Capture the cell that displays the provided text and extract its (x, y) central coordinate. 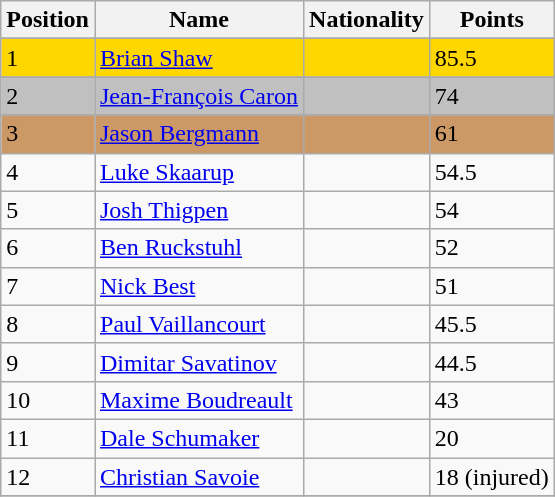
5 (48, 210)
43 (492, 400)
54.5 (492, 172)
Name (198, 20)
Dale Schumaker (198, 438)
Christian Savoie (198, 477)
Position (48, 20)
54 (492, 210)
Luke Skaarup (198, 172)
20 (492, 438)
Dimitar Savatinov (198, 362)
4 (48, 172)
Maxime Boudreault (198, 400)
Nick Best (198, 286)
Ben Ruckstuhl (198, 248)
2 (48, 96)
85.5 (492, 58)
1 (48, 58)
Brian Shaw (198, 58)
18 (injured) (492, 477)
51 (492, 286)
52 (492, 248)
3 (48, 134)
11 (48, 438)
44.5 (492, 362)
10 (48, 400)
Jean-François Caron (198, 96)
45.5 (492, 324)
7 (48, 286)
Points (492, 20)
8 (48, 324)
Jason Bergmann (198, 134)
9 (48, 362)
6 (48, 248)
74 (492, 96)
12 (48, 477)
61 (492, 134)
Josh Thigpen (198, 210)
Nationality (367, 20)
Paul Vaillancourt (198, 324)
